Scan for the cell matching the given text and deliver its (X, Y) coordinate at center. 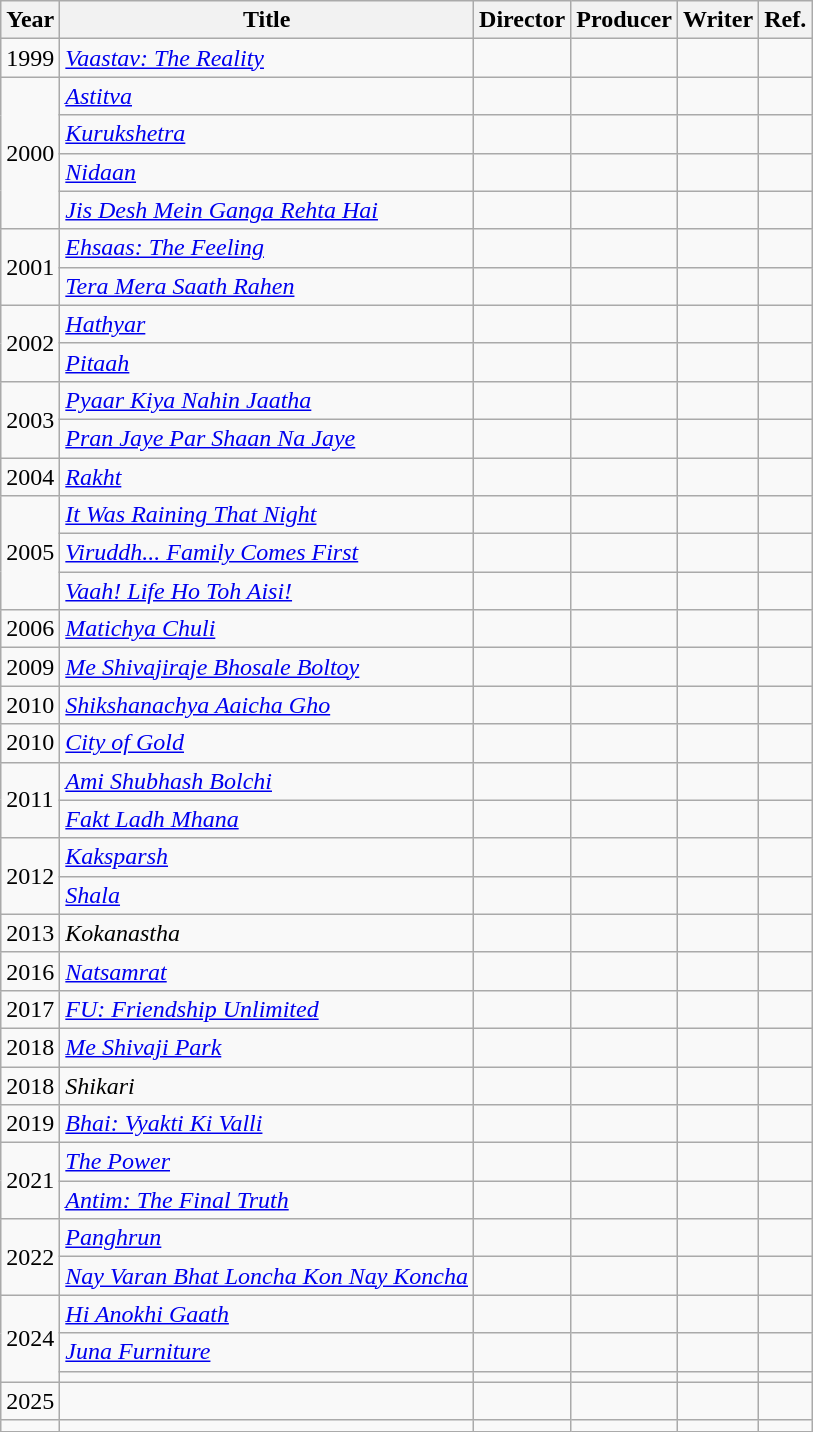
Fakt Ladh Mhana (267, 819)
Vaah! Life Ho Toh Aisi! (267, 591)
Nidaan (267, 172)
1999 (30, 58)
2000 (30, 153)
2012 (30, 876)
The Power (267, 1162)
Jis Desh Mein Ganga Rehta Hai (267, 210)
Shikari (267, 1085)
2024 (30, 1338)
Title (267, 20)
2025 (30, 1401)
Antim: The Final Truth (267, 1200)
Vaastav: The Reality (267, 58)
2001 (30, 267)
Hathyar (267, 324)
2013 (30, 933)
2021 (30, 1181)
FU: Friendship Unlimited (267, 1009)
2006 (30, 629)
Nay Varan Bhat Loncha Kon Nay Koncha (267, 1276)
Me Shivajiraje Bhosale Boltoy (267, 667)
Me Shivaji Park (267, 1047)
Pyaar Kiya Nahin Jaatha (267, 400)
Ami Shubhash Bolchi (267, 781)
Ehsaas: The Feeling (267, 248)
Producer (624, 20)
2019 (30, 1124)
2009 (30, 667)
Panghrun (267, 1238)
Astitva (267, 96)
Pitaah (267, 362)
2022 (30, 1257)
Shikshanachya Aaicha Gho (267, 705)
Year (30, 20)
Director (522, 20)
2004 (30, 477)
2003 (30, 419)
City of Gold (267, 743)
2016 (30, 971)
Ref. (786, 20)
2011 (30, 800)
Kokanastha (267, 933)
2002 (30, 343)
Natsamrat (267, 971)
Bhai: Vyakti Ki Valli (267, 1124)
Viruddh... Family Comes First (267, 553)
Pran Jaye Par Shaan Na Jaye (267, 438)
2005 (30, 553)
2017 (30, 1009)
It Was Raining That Night (267, 515)
Rakht (267, 477)
Kurukshetra (267, 134)
Writer (718, 20)
Kaksparsh (267, 857)
Shala (267, 895)
Hi Anokhi Gaath (267, 1314)
Tera Mera Saath Rahen (267, 286)
Juna Furniture (267, 1352)
Matichya Chuli (267, 629)
